Output the (x, y) coordinate of the center of the cell containing the given text.  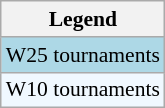
W10 tournaments (83, 90)
Legend (83, 19)
W25 tournaments (83, 55)
